Pinpoint the cell where the given text exists, returning its (x, y) midpoint coordinate. 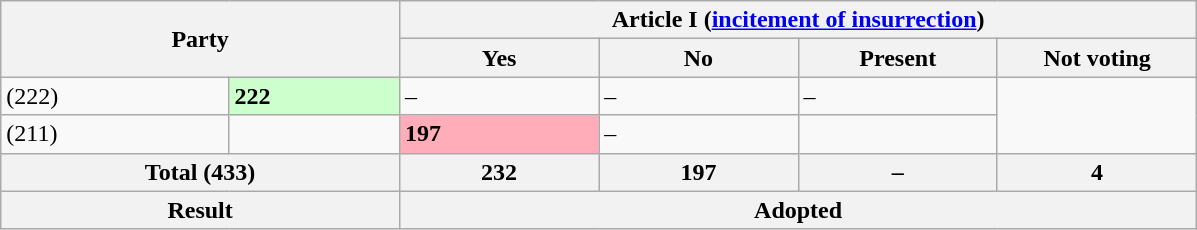
Yes (498, 58)
232 (498, 172)
Adopted (798, 210)
Present (898, 58)
Party (200, 39)
No (698, 58)
(222) (115, 96)
Total (433) (200, 172)
222 (314, 96)
Not voting (1096, 58)
4 (1096, 172)
Result (200, 210)
(211) (115, 134)
Article I (incitement of insurrection) (798, 20)
